Extract the [x, y] coordinate from the center of the cell holding the provided text.  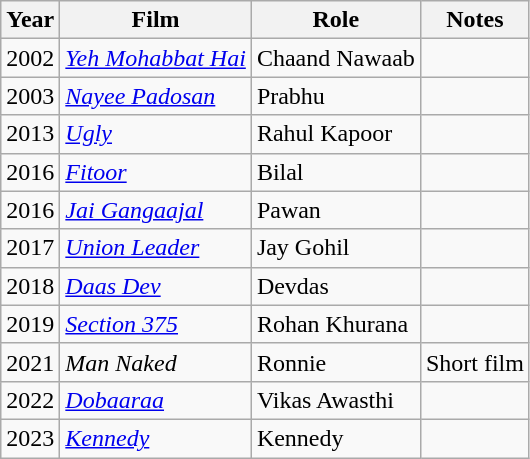
2023 [30, 438]
Ronnie [336, 362]
2013 [30, 134]
Rahul Kapoor [336, 134]
Rohan Khurana [336, 324]
Ugly [156, 134]
Jay Gohil [336, 248]
2003 [30, 96]
Pawan [336, 210]
Union Leader [156, 248]
2021 [30, 362]
Dobaaraa [156, 400]
Prabhu [336, 96]
Fitoor [156, 172]
Notes [474, 20]
Bilal [336, 172]
Devdas [336, 286]
Yeh Mohabbat Hai [156, 58]
2002 [30, 58]
2019 [30, 324]
Role [336, 20]
Nayee Padosan [156, 96]
Chaand Nawaab [336, 58]
Man Naked [156, 362]
2022 [30, 400]
2017 [30, 248]
Short film [474, 362]
Film [156, 20]
Year [30, 20]
Daas Dev [156, 286]
Jai Gangaajal [156, 210]
Vikas Awasthi [336, 400]
Section 375 [156, 324]
2018 [30, 286]
